Search for the cell housing the specified text and yield its [X, Y] center coordinate. 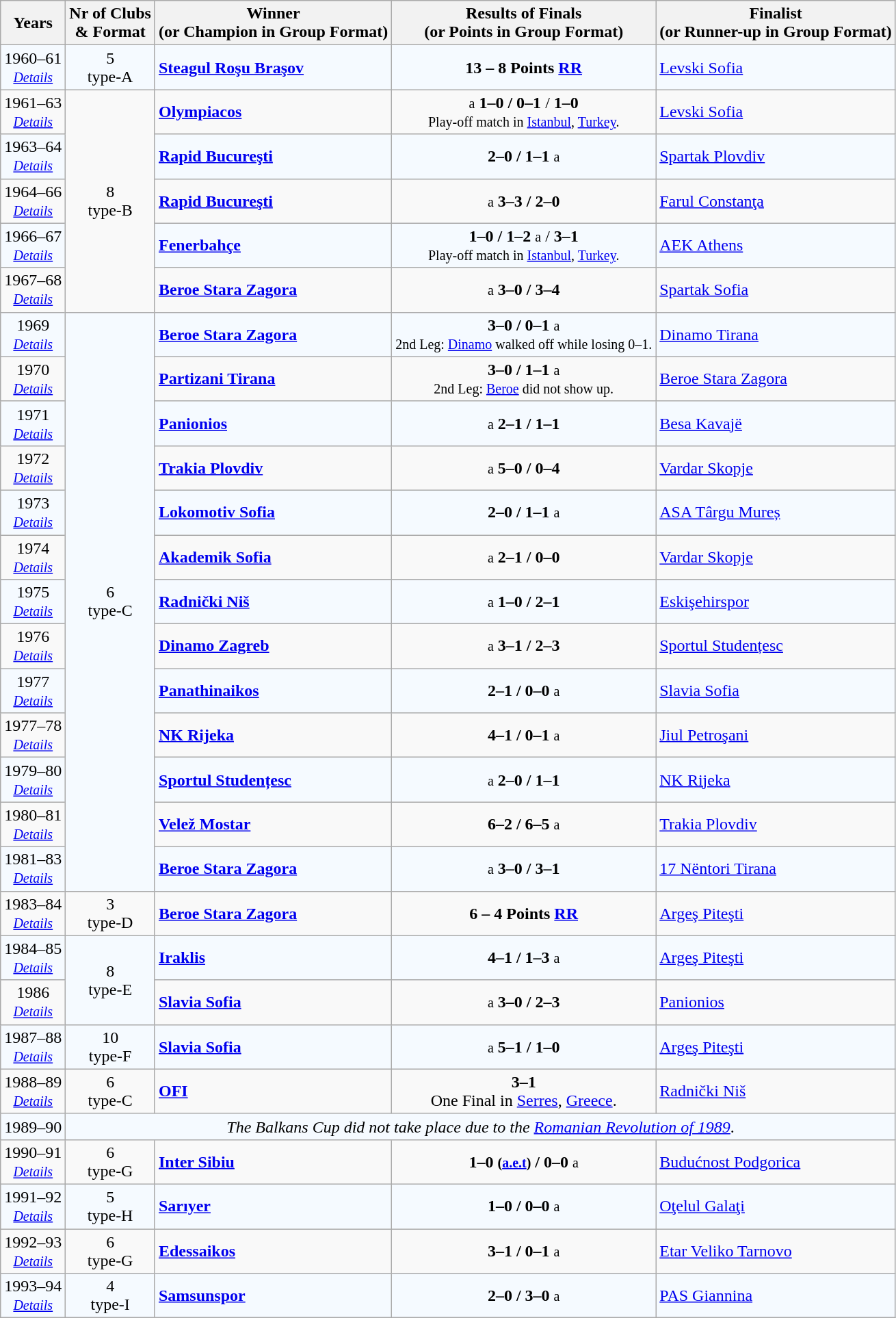
2–1 / 0–0 a [524, 691]
PAS Giannina [776, 1296]
AEK Athens [776, 245]
17 Nëntori Tirana [776, 869]
1961–63 Details [33, 112]
Dinamo Zagreb [273, 646]
Jiul Petroşani [776, 735]
Iraklis [273, 958]
1976Details [33, 646]
1969Details [33, 334]
6–2 / 6–5 a [524, 824]
1991–92 Details [33, 1206]
Lokomotiv Sofia [273, 512]
1988–89 Details [33, 1091]
a 3–1 / 2–3 [524, 646]
1–0 / 0–0 a [524, 1206]
Farul Constanţa [776, 201]
4–1 / 1–3 a [524, 958]
Nr of Clubs & Format [111, 23]
3–1 / 0–1 a [524, 1251]
Panathinaikos [273, 691]
Steagul Roşu Braşov [273, 67]
1977 Details [33, 691]
1967–68 Details [33, 290]
13 – 8 Points RR [524, 67]
1–0 / 1–2 a / 3–1 Play-off match in Istanbul, Turkey. [524, 245]
Oţelul Galaţi [776, 1206]
a 2–1 / 1–1 [524, 423]
5 type-A [111, 67]
Spartak Sofia [776, 290]
Spartak Plovdiv [776, 156]
Olympiacos [273, 112]
Eskişehirspor [776, 602]
Dinamo Tirana [776, 334]
ASA Târgu Mureș [776, 512]
1983–84 Details [33, 913]
3 type-D [111, 913]
1989–90 [33, 1126]
10 type-F [111, 1047]
1963–64 Details [33, 156]
Years [33, 23]
Sarıyer [273, 1206]
8 type-E [111, 980]
a 3–0 / 3–1 [524, 869]
Velež Mostar [273, 824]
2–0 / 3–0 a [524, 1296]
The Balkans Cup did not take place due to the Romanian Revolution of 1989. [481, 1126]
1980–81 Details [33, 824]
1986Details [33, 1002]
3–0 / 1–1 a 2nd Leg: Beroe did not show up. [524, 379]
Budućnost Podgorica [776, 1162]
1987–88 Details [33, 1047]
8 type-B [111, 201]
Fenerbahçe [273, 245]
4–1 / 0–1 a [524, 735]
a 5–1 / 1–0 [524, 1047]
1977–78Details [33, 735]
a 3–3 / 2–0 [524, 201]
1992–93 Details [33, 1251]
a 3–0 / 3–4 [524, 290]
a 2–0 / 1–1 [524, 780]
1964–66 Details [33, 201]
1970Details [33, 379]
Finalist(or Runner-up in Group Format) [776, 23]
Edessaikos [273, 1251]
a 5–0 / 0–4 [524, 468]
6 – 4 Points RR [524, 913]
1993–94 Details [33, 1296]
Results of Finals(or Points in Group Format) [524, 23]
1–0 (a.e.t) / 0–0 a [524, 1162]
1972Details [33, 468]
3–1 One Final in Serres, Greece. [524, 1091]
1973Details [33, 512]
1966–67 Details [33, 245]
Inter Sibiu [273, 1162]
1960–61 Details [33, 67]
a 2–1 / 0–0 [524, 557]
Etar Veliko Tarnovo [776, 1251]
1984–85 Details [33, 958]
OFI [273, 1091]
1979–80 Details [33, 780]
a 1–0 / 2–1 [524, 602]
Winner(or Champion in Group Format) [273, 23]
Partizani Tirana [273, 379]
Samsunspor [273, 1296]
1975Details [33, 602]
1990–91 Details [33, 1162]
1981–83 Details [33, 869]
Besa Kavajë [776, 423]
1971Details [33, 423]
1974Details [33, 557]
a 1–0 / 0–1 / 1–0 Play-off match in Istanbul, Turkey. [524, 112]
3–0 / 0–1 a 2nd Leg: Dinamo walked off while losing 0–1. [524, 334]
a 3–0 / 2–3 [524, 1002]
Akademik Sofia [273, 557]
4 type-I [111, 1296]
5 type-H [111, 1206]
